Return (X, Y) of the center of cell containing provided text 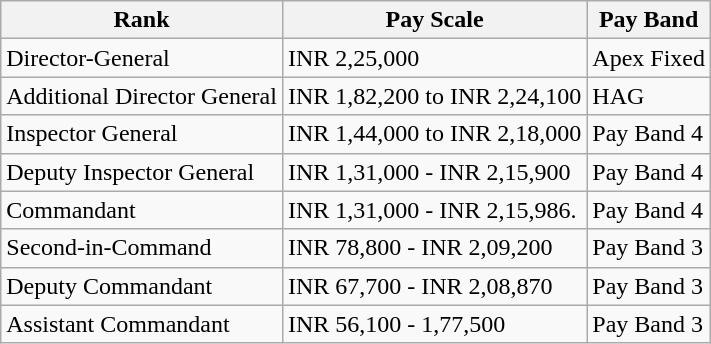
Inspector General (142, 134)
Rank (142, 20)
INR 1,31,000 - INR 2,15,986. (434, 210)
Deputy Commandant (142, 286)
Pay Band (649, 20)
INR 56,100 - 1,77,500 (434, 324)
Deputy Inspector General (142, 172)
Commandant (142, 210)
HAG (649, 96)
INR 67,700 - INR 2,08,870 (434, 286)
Pay Scale (434, 20)
INR 1,31,000 - INR 2,15,900 (434, 172)
Second-in-Command (142, 248)
INR 2,25,000 (434, 58)
INR 1,44,000 to INR 2,18,000 (434, 134)
Additional Director General (142, 96)
INR 78,800 - INR 2,09,200 (434, 248)
Apex Fixed (649, 58)
Director-General (142, 58)
Assistant Commandant (142, 324)
INR 1,82,200 to INR 2,24,100 (434, 96)
